Detect which cell encompasses the target text, then output its [X, Y] center coordinate. 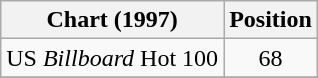
US Billboard Hot 100 [112, 58]
68 [271, 58]
Chart (1997) [112, 20]
Position [271, 20]
